Search for the cell housing the specified text and yield its [x, y] center coordinate. 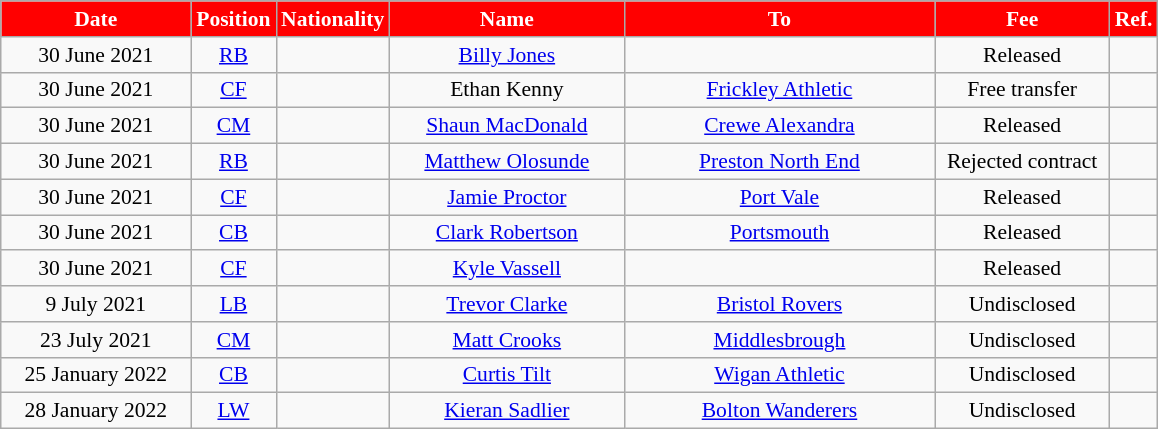
Portsmouth [779, 233]
Ethan Kenny [506, 90]
Ref. [1134, 19]
Shaun MacDonald [506, 126]
Bolton Wanderers [779, 411]
Clark Robertson [506, 233]
Nationality [332, 19]
Bristol Rovers [779, 304]
Preston North End [779, 162]
Crewe Alexandra [779, 126]
Rejected contract [1022, 162]
LB [234, 304]
Kyle Vassell [506, 269]
Position [234, 19]
Curtis Tilt [506, 375]
LW [234, 411]
Trevor Clarke [506, 304]
23 July 2021 [96, 340]
Date [96, 19]
Port Vale [779, 197]
To [779, 19]
9 July 2021 [96, 304]
Jamie Proctor [506, 197]
Kieran Sadlier [506, 411]
25 January 2022 [96, 375]
Free transfer [1022, 90]
Wigan Athletic [779, 375]
Matthew Olosunde [506, 162]
Name [506, 19]
Matt Crooks [506, 340]
28 January 2022 [96, 411]
Billy Jones [506, 55]
Frickley Athletic [779, 90]
Middlesbrough [779, 340]
Fee [1022, 19]
